Return the (x, y) coordinate for the center point of the cell that contains the specified text.  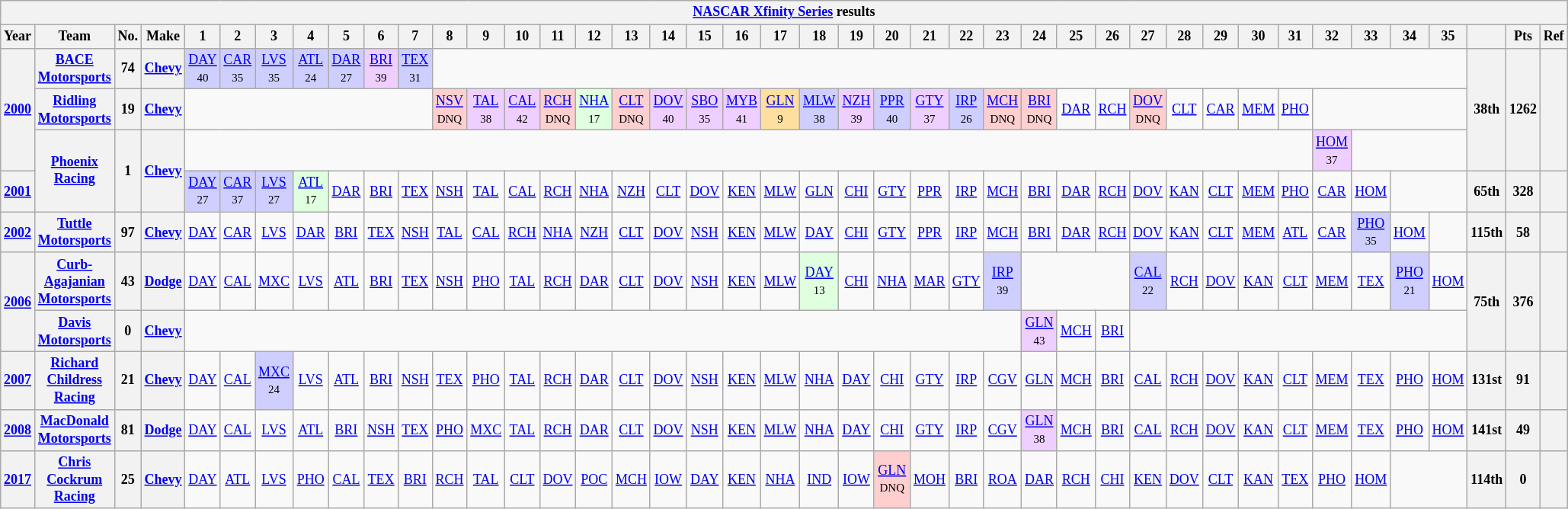
BACE Motorsports (75, 69)
58 (1524, 232)
No. (128, 37)
38th (1487, 110)
33 (1371, 37)
15 (705, 37)
2002 (18, 232)
32 (1332, 37)
CAL22 (1148, 281)
8 (450, 37)
DOV40 (668, 110)
NZH39 (856, 110)
PHO35 (1371, 232)
MOH (930, 479)
GLN9 (780, 110)
131st (1487, 380)
7 (414, 37)
10 (523, 37)
20 (892, 37)
Chris Cockrum Racing (75, 479)
Tuttle Motorsports (75, 232)
IRP39 (1003, 281)
97 (128, 232)
DAY40 (203, 69)
28 (1184, 37)
24 (1039, 37)
MYB41 (742, 110)
GLN43 (1039, 331)
LVS27 (274, 191)
PHO21 (1410, 281)
Make (163, 37)
ATL17 (311, 191)
ROA (1003, 479)
HOM37 (1332, 150)
2017 (18, 479)
Phoenix Racing (75, 171)
GTY37 (930, 110)
2007 (18, 380)
MacDonald Motorsports (75, 430)
LVS35 (274, 69)
IND (820, 479)
49 (1524, 430)
2001 (18, 191)
2 (238, 37)
13 (632, 37)
23 (1003, 37)
Team (75, 37)
NSVDNQ (450, 110)
35 (1448, 37)
Davis Motorsports (75, 331)
17 (780, 37)
34 (1410, 37)
CAR35 (238, 69)
31 (1295, 37)
IRP26 (966, 110)
Curb-Agajanian Motorsports (75, 281)
POC (594, 479)
27 (1148, 37)
115th (1487, 232)
5 (346, 37)
43 (128, 281)
114th (1487, 479)
PPR40 (892, 110)
9 (486, 37)
NASCAR Xfinity Series results (784, 12)
29 (1221, 37)
DAY27 (203, 191)
2006 (18, 302)
GLN38 (1039, 430)
75th (1487, 302)
30 (1259, 37)
DAY13 (820, 281)
RCHDNQ (558, 110)
GLNDNQ (892, 479)
74 (128, 69)
65th (1487, 191)
Ridling Motorsports (75, 110)
Ref (1554, 37)
376 (1524, 302)
CAR37 (238, 191)
NHA17 (594, 110)
18 (820, 37)
3 (274, 37)
TEX31 (414, 69)
14 (668, 37)
Year (18, 37)
MXC24 (274, 380)
BRIDNQ (1039, 110)
4 (311, 37)
2000 (18, 110)
91 (1524, 380)
DOVDNQ (1148, 110)
CAL42 (523, 110)
11 (558, 37)
ATL24 (311, 69)
328 (1524, 191)
Richard Childress Racing (75, 380)
MCHDNQ (1003, 110)
26 (1112, 37)
16 (742, 37)
DAR27 (346, 69)
CLTDNQ (632, 110)
1262 (1524, 110)
TAL38 (486, 110)
141st (1487, 430)
MAR (930, 281)
MLW38 (820, 110)
2008 (18, 430)
SBO35 (705, 110)
81 (128, 430)
BRI39 (381, 69)
22 (966, 37)
12 (594, 37)
6 (381, 37)
Pts (1524, 37)
